Scan for the cell matching the given text and deliver its (x, y) coordinate at center. 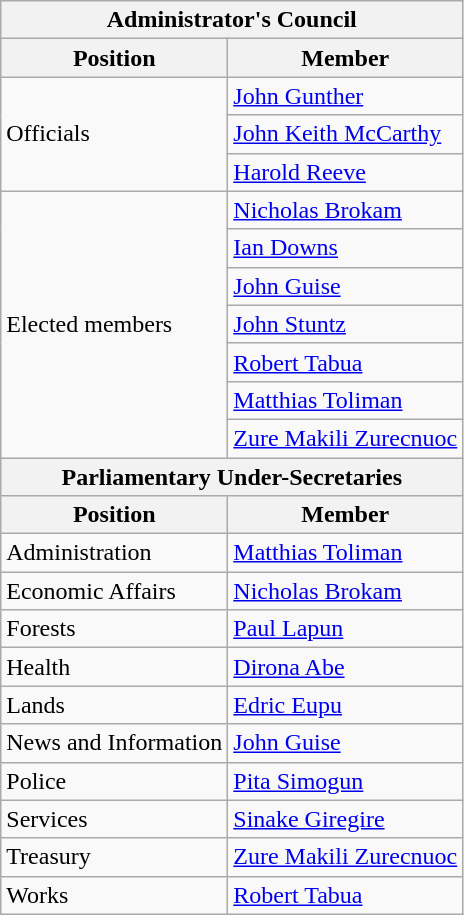
Police (114, 781)
Services (114, 819)
Health (114, 667)
Officials (114, 134)
John Gunther (346, 96)
John Stuntz (346, 324)
Elected members (114, 324)
Ian Downs (346, 248)
Dirona Abe (346, 667)
Economic Affairs (114, 591)
Administration (114, 553)
News and Information (114, 743)
Lands (114, 705)
Forests (114, 629)
Sinake Giregire (346, 819)
Pita Simogun (346, 781)
Edric Eupu (346, 705)
Works (114, 895)
Paul Lapun (346, 629)
Harold Reeve (346, 172)
Administrator's Council (232, 20)
Treasury (114, 857)
Parliamentary Under-Secretaries (232, 477)
John Keith McCarthy (346, 134)
